Pinpoint the cell where the given text exists, returning its (X, Y) midpoint coordinate. 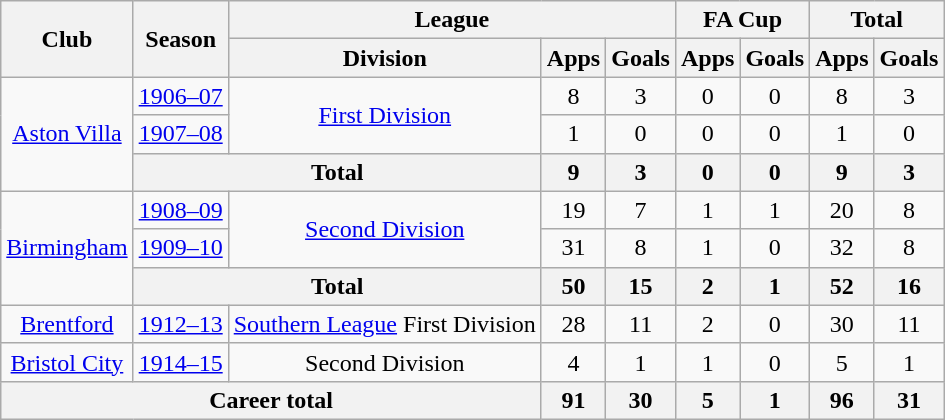
96 (842, 400)
52 (842, 286)
1908–09 (180, 210)
20 (842, 210)
First Division (384, 115)
4 (573, 362)
1914–15 (180, 362)
1907–08 (180, 134)
Division (384, 58)
19 (573, 210)
1906–07 (180, 96)
1912–13 (180, 324)
League (452, 20)
7 (641, 210)
28 (573, 324)
50 (573, 286)
91 (573, 400)
Career total (272, 400)
Season (180, 39)
32 (842, 248)
FA Cup (742, 20)
Club (67, 39)
1909–10 (180, 248)
Bristol City (67, 362)
Birmingham (67, 248)
Southern League First Division (384, 324)
Aston Villa (67, 134)
16 (909, 286)
Brentford (67, 324)
15 (641, 286)
